Pinpoint the cell where the given text exists, returning its [x, y] midpoint coordinate. 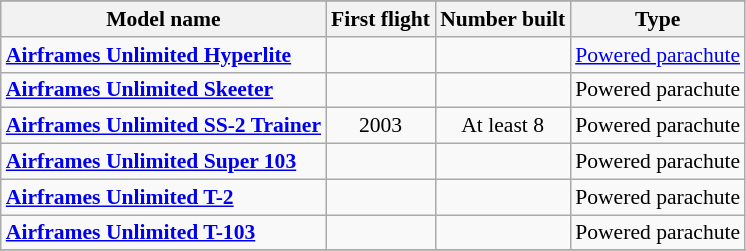
First flight [380, 19]
2003 [380, 126]
Type [658, 19]
Airframes Unlimited Hyperlite [164, 55]
Airframes Unlimited T-103 [164, 233]
Airframes Unlimited SS-2 Trainer [164, 126]
Airframes Unlimited T-2 [164, 197]
Airframes Unlimited Super 103 [164, 162]
Airframes Unlimited Skeeter [164, 90]
Number built [502, 19]
Model name [164, 19]
At least 8 [502, 126]
